Output the (x, y) coordinate of the center of the cell containing the given text.  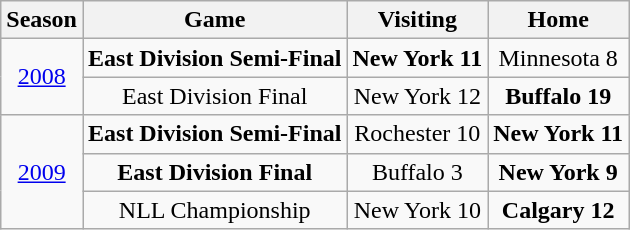
Rochester 10 (418, 134)
NLL Championship (214, 210)
New York 9 (558, 172)
Game (214, 20)
2009 (42, 172)
Home (558, 20)
New York 12 (418, 96)
Season (42, 20)
Buffalo 3 (418, 172)
New York 10 (418, 210)
2008 (42, 77)
Buffalo 19 (558, 96)
Minnesota 8 (558, 58)
Calgary 12 (558, 210)
Visiting (418, 20)
